Pinpoint the cell where the given text exists, returning its [X, Y] midpoint coordinate. 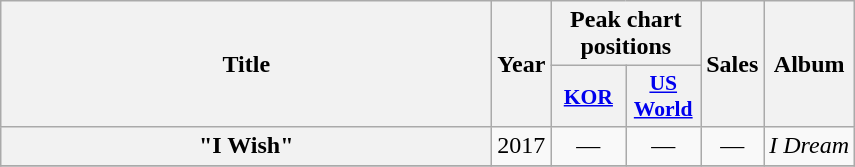
Sales [732, 64]
2017 [522, 146]
USWorld [664, 96]
I Dream [810, 146]
Year [522, 64]
Album [810, 64]
"I Wish" [246, 146]
Title [246, 64]
Peak chart positions [626, 34]
KOR [588, 96]
